Find where the given text appears and provide that cell's center as (X, Y) coordinate. 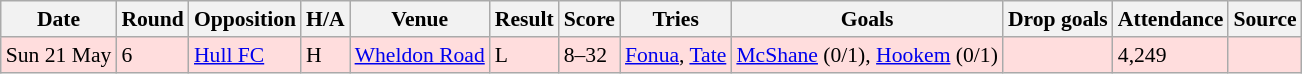
Opposition (245, 19)
Venue (420, 19)
Sun 21 May (59, 55)
6 (152, 55)
Source (1264, 19)
Attendance (1171, 19)
Hull FC (245, 55)
4,249 (1171, 55)
L (524, 55)
Wheldon Road (420, 55)
H (326, 55)
8–32 (590, 55)
Date (59, 19)
Tries (676, 19)
Round (152, 19)
Score (590, 19)
Fonua, Tate (676, 55)
McShane (0/1), Hookem (0/1) (867, 55)
Drop goals (1058, 19)
Goals (867, 19)
Result (524, 19)
H/A (326, 19)
